Pinpoint the cell where the given text exists, returning its (X, Y) midpoint coordinate. 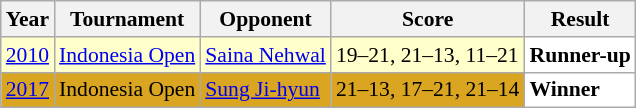
Saina Nehwal (266, 55)
2017 (28, 90)
Winner (580, 90)
Score (428, 19)
21–13, 17–21, 21–14 (428, 90)
19–21, 21–13, 11–21 (428, 55)
Sung Ji-hyun (266, 90)
Opponent (266, 19)
Runner-up (580, 55)
Year (28, 19)
Result (580, 19)
Tournament (127, 19)
2010 (28, 55)
